For the text-containing cell, return its midpoint in [x, y] coordinate format. 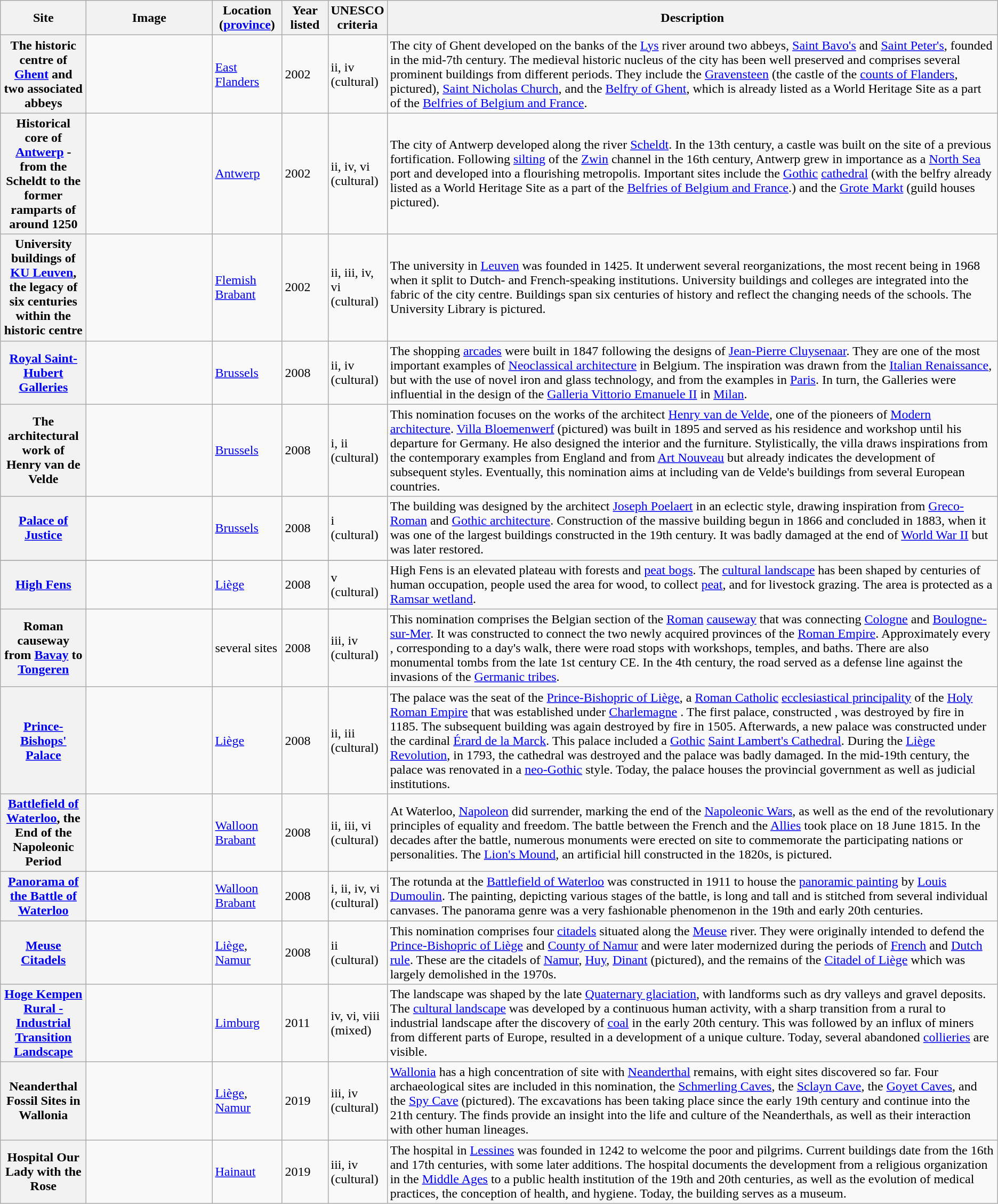
Panorama of the Battle of Waterloo [44, 896]
ii, iii, vi (cultural) [357, 832]
ii (cultural) [357, 952]
Historical core of Antwerp - from the Scheldt to the former ramparts of around 1250 [44, 174]
UNESCO criteria [357, 18]
Meuse Citadels [44, 952]
ii, iv, vi (cultural) [357, 174]
Description [692, 18]
ii, iii (cultural) [357, 740]
East Flanders [247, 74]
Antwerp [247, 174]
i (cultural) [357, 528]
Royal Saint-Hubert Galleries [44, 372]
Site [44, 18]
Location (province) [247, 18]
Palace of Justice [44, 528]
Year listed [305, 18]
The architectural work of Henry van de Velde [44, 450]
2011 [305, 1023]
The historic centre of Ghent and two associated abbeys [44, 74]
i, ii, iv, vi (cultural) [357, 896]
ii, iii, iv, vi (cultural) [357, 287]
Limburg [247, 1023]
Hainaut [247, 1172]
Prince-Bishops' Palace [44, 740]
Flemish Brabant [247, 287]
Roman causeway from Bavay to Tongeren [44, 648]
iv, vi, viii (mixed) [357, 1023]
Neanderthal Fossil Sites in Wallonia [44, 1101]
Image [149, 18]
Battlefield of Waterloo, the End of the Napoleonic Period [44, 832]
Hoge Kempen Rural - Industrial Transition Landscape [44, 1023]
High Fens [44, 584]
University buildings of KU Leuven, the legacy of six centuries within the historic centre [44, 287]
Hospital Our Lady with the Rose [44, 1172]
v (cultural) [357, 584]
several sites [247, 648]
i, ii (cultural) [357, 450]
